Determine the [X, Y] coordinate at the center of the cell enclosing the given text.  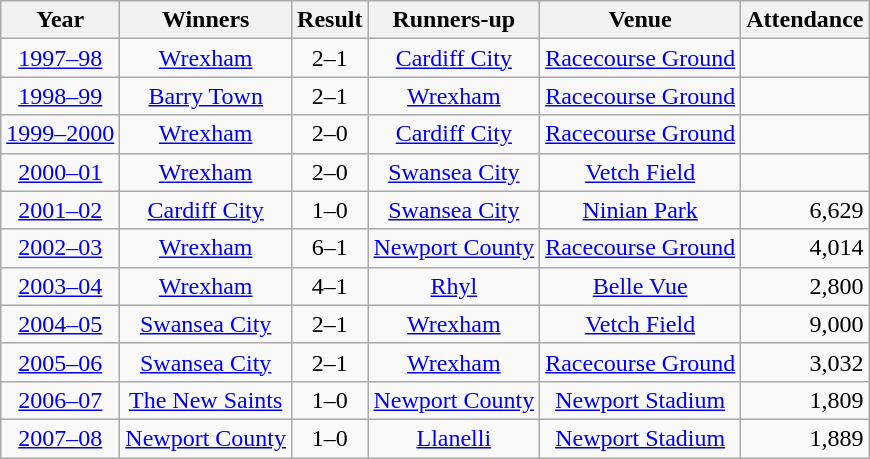
2,800 [805, 286]
Runners-up [454, 20]
The New Saints [206, 400]
1997–98 [60, 58]
Llanelli [454, 438]
4–1 [330, 286]
Barry Town [206, 96]
1999–2000 [60, 134]
9,000 [805, 324]
1,889 [805, 438]
Attendance [805, 20]
Ninian Park [640, 210]
2001–02 [60, 210]
Belle Vue [640, 286]
Winners [206, 20]
2003–04 [60, 286]
2004–05 [60, 324]
2002–03 [60, 248]
Rhyl [454, 286]
1,809 [805, 400]
6–1 [330, 248]
6,629 [805, 210]
2006–07 [60, 400]
2007–08 [60, 438]
4,014 [805, 248]
Year [60, 20]
Venue [640, 20]
2000–01 [60, 172]
1998–99 [60, 96]
Result [330, 20]
3,032 [805, 362]
2005–06 [60, 362]
